From the cell containing the given text, extract its center point as [x, y] coordinate. 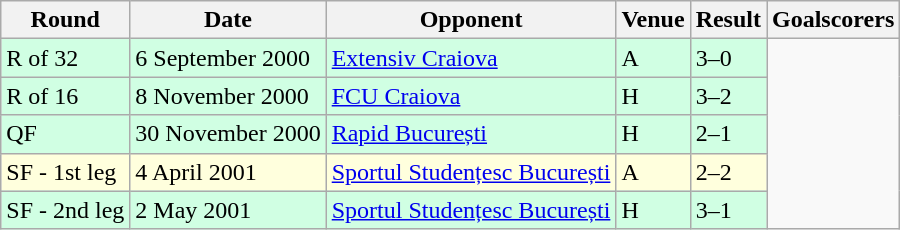
FCU Craiova [471, 96]
3–0 [728, 58]
Result [728, 20]
8 November 2000 [228, 96]
Round [66, 20]
R of 16 [66, 96]
2 May 2001 [228, 210]
4 April 2001 [228, 172]
2–2 [728, 172]
3–1 [728, 210]
Goalscorers [832, 20]
6 September 2000 [228, 58]
R of 32 [66, 58]
Venue [653, 20]
SF - 1st leg [66, 172]
Extensiv Craiova [471, 58]
Opponent [471, 20]
3–2 [728, 96]
2–1 [728, 134]
SF - 2nd leg [66, 210]
QF [66, 134]
Date [228, 20]
Rapid București [471, 134]
30 November 2000 [228, 134]
